Provide the (x, y) coordinate of the cell's center where the given text is located.  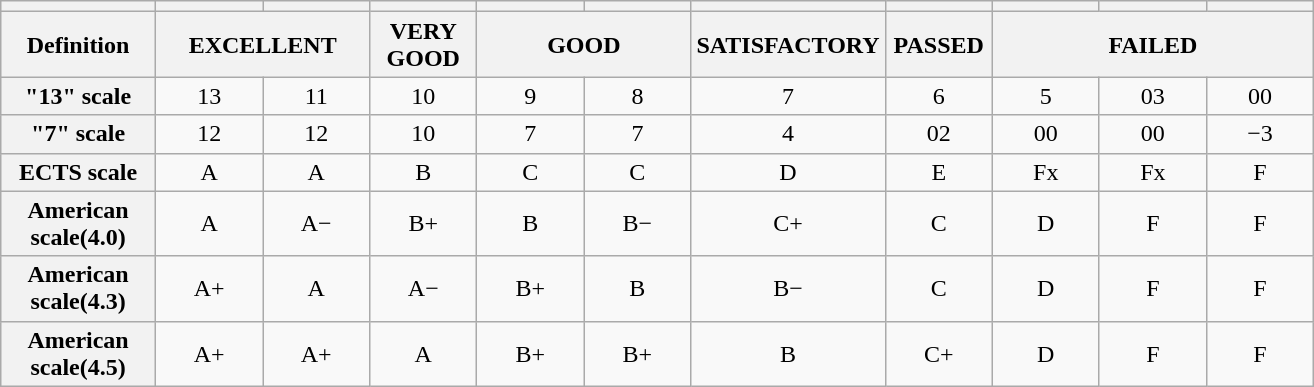
8 (638, 96)
13 (210, 96)
Definition (78, 44)
EXCELLENT (263, 44)
E (938, 172)
"7" scale (78, 134)
6 (938, 96)
American scale(4.3) (78, 288)
4 (788, 134)
11 (316, 96)
5 (1046, 96)
9 (530, 96)
02 (938, 134)
"13" scale (78, 96)
American scale(4.0) (78, 224)
SATISFACTORY (788, 44)
ECTS scale (78, 172)
03 (1152, 96)
VERY GOOD (424, 44)
FAILED (1152, 44)
GOOD (584, 44)
PASSED (938, 44)
American scale(4.5) (78, 354)
−3 (1260, 134)
